Return the (x, y) coordinate for the center point of the cell that contains the specified text.  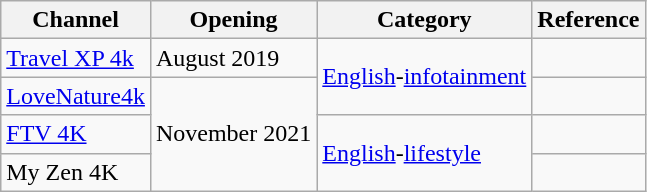
Travel XP 4k (76, 58)
Reference (588, 20)
August 2019 (233, 58)
November 2021 (233, 134)
Channel (76, 20)
LoveNature4k (76, 96)
English-lifestyle (424, 153)
FTV 4K (76, 134)
Opening (233, 20)
Category (424, 20)
My Zen 4K (76, 172)
English-infotainment (424, 77)
